Extract the [X, Y] coordinate from the center of the cell holding the provided text.  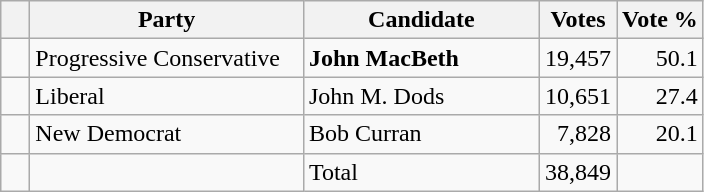
Progressive Conservative [167, 58]
Vote % [660, 20]
John MacBeth [421, 58]
50.1 [660, 58]
John M. Dods [421, 96]
38,849 [578, 172]
Liberal [167, 96]
Party [167, 20]
Candidate [421, 20]
20.1 [660, 134]
10,651 [578, 96]
Total [421, 172]
Votes [578, 20]
19,457 [578, 58]
27.4 [660, 96]
Bob Curran [421, 134]
New Democrat [167, 134]
7,828 [578, 134]
